Locate the cell with the specified text and output its (X, Y) center coordinate. 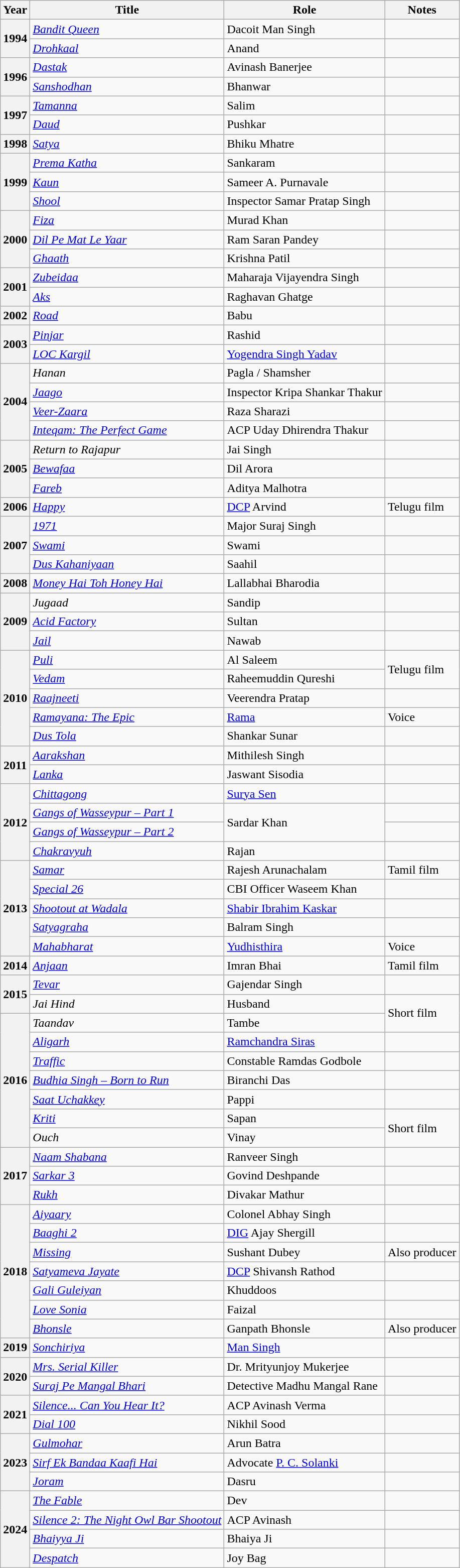
Dastak (127, 67)
Bewafaa (127, 468)
Pinjar (127, 335)
Al Saleem (305, 660)
Dil Pe Mat Le Yaar (127, 239)
Shabir Ibrahim Kaskar (305, 908)
Money Hai Toh Honey Hai (127, 583)
2009 (15, 622)
Murad Khan (305, 220)
Gangs of Wasseypur – Part 1 (127, 812)
2011 (15, 765)
Role (305, 10)
Nikhil Sood (305, 1424)
Anand (305, 48)
Sankaram (305, 163)
Tevar (127, 985)
2018 (15, 1271)
Major Suraj Singh (305, 526)
Jaswant Sisodia (305, 774)
Pushkar (305, 125)
Veerendra Pratap (305, 698)
Jai Hind (127, 1004)
Inspector Samar Pratap Singh (305, 201)
Bhanwar (305, 86)
Joram (127, 1482)
Khuddoos (305, 1290)
Gajendar Singh (305, 985)
Krishna Patil (305, 259)
2014 (15, 966)
Kaun (127, 182)
Hanan (127, 373)
2016 (15, 1080)
2002 (15, 316)
Rajesh Arunachalam (305, 870)
2024 (15, 1529)
1999 (15, 182)
Yudhisthira (305, 946)
Saahil (305, 564)
Shootout at Wadala (127, 908)
1996 (15, 77)
Pappi (305, 1099)
Gali Guleiyan (127, 1290)
1994 (15, 39)
2003 (15, 344)
Jaago (127, 392)
Ouch (127, 1137)
Raajneeti (127, 698)
Detective Madhu Mangal Rane (305, 1386)
Notes (422, 10)
Aditya Malhotra (305, 488)
Bhiku Mhatre (305, 144)
Man Singh (305, 1348)
1971 (127, 526)
Chakravyuh (127, 851)
2007 (15, 545)
Sameer A. Purnavale (305, 182)
Maharaja Vijayendra Singh (305, 278)
Acid Factory (127, 622)
Rama (305, 717)
Sanshodhan (127, 86)
Gulmohar (127, 1443)
Salim (305, 105)
Ranveer Singh (305, 1156)
Road (127, 316)
Traffic (127, 1061)
Daud (127, 125)
The Fable (127, 1501)
Nawab (305, 641)
Ramayana: The Epic (127, 717)
Raghavan Ghatge (305, 297)
ACP Avinash (305, 1520)
Shankar Sunar (305, 736)
Special 26 (127, 889)
Rajan (305, 851)
2005 (15, 468)
Sirf Ek Bandaa Kaafi Hai (127, 1463)
Saat Uchakkey (127, 1099)
Prema Katha (127, 163)
Drohkaal (127, 48)
Vinay (305, 1137)
Jai Singh (305, 449)
2021 (15, 1414)
Rukh (127, 1195)
Divakar Mathur (305, 1195)
DIG Ajay Shergill (305, 1233)
Veer-Zaara (127, 411)
Happy (127, 507)
Silence 2: The Night Owl Bar Shootout (127, 1520)
Aiyaary (127, 1214)
Dil Arora (305, 468)
Ram Saran Pandey (305, 239)
Satyameva Jayate (127, 1271)
Sushant Dubey (305, 1252)
Surya Sen (305, 793)
Satyagraha (127, 927)
2023 (15, 1462)
2006 (15, 507)
Silence... Can You Hear It? (127, 1405)
Sandip (305, 602)
DCP Arvind (305, 507)
Missing (127, 1252)
Avinash Banerjee (305, 67)
Aligarh (127, 1042)
Pagla / Shamsher (305, 373)
Sardar Khan (305, 822)
Arun Batra (305, 1443)
Imran Bhai (305, 966)
Mahabharat (127, 946)
Joy Bag (305, 1558)
DCP Shivansh Rathod (305, 1271)
1998 (15, 144)
Rashid (305, 335)
Advocate P. C. Solanki (305, 1463)
Return to Rajapur (127, 449)
Chittagong (127, 793)
Fiza (127, 220)
Govind Deshpande (305, 1176)
2012 (15, 822)
Faizal (305, 1309)
Balram Singh (305, 927)
Sarkar 3 (127, 1176)
Constable Ramdas Godbole (305, 1061)
Shool (127, 201)
ACP Uday Dhirendra Thakur (305, 430)
Budhia Singh – Born to Run (127, 1080)
2019 (15, 1348)
Ramchandra Siras (305, 1042)
Taandav (127, 1023)
Gangs of Wasseypur – Part 2 (127, 831)
2013 (15, 908)
Dus Kahaniyaan (127, 564)
Naam Shabana (127, 1156)
Tamanna (127, 105)
Jail (127, 641)
Dev (305, 1501)
Mithilesh Singh (305, 755)
Zubeidaa (127, 278)
2008 (15, 583)
2000 (15, 239)
Dus Tola (127, 736)
2010 (15, 698)
Dr. Mrityunjoy Mukerjee (305, 1367)
Mrs. Serial Killer (127, 1367)
2015 (15, 994)
Title (127, 10)
Dial 100 (127, 1424)
Lanka (127, 774)
CBI Officer Waseem Khan (305, 889)
Bhaiya Ji (305, 1539)
2020 (15, 1376)
2004 (15, 402)
Husband (305, 1004)
LOC Kargil (127, 354)
Puli (127, 660)
Sonchiriya (127, 1348)
Biranchi Das (305, 1080)
Colonel Abhay Singh (305, 1214)
1997 (15, 115)
Bhaiyya Ji (127, 1539)
Raheemuddin Qureshi (305, 679)
Dasru (305, 1482)
Samar (127, 870)
Despatch (127, 1558)
Bandit Queen (127, 29)
Sapan (305, 1118)
Love Sonia (127, 1309)
Tambe (305, 1023)
Anjaan (127, 966)
Yogendra Singh Yadav (305, 354)
Raza Sharazi (305, 411)
Ganpath Bhonsle (305, 1329)
Suraj Pe Mangal Bhari (127, 1386)
Baaghi 2 (127, 1233)
Vedam (127, 679)
Kriti (127, 1118)
Inteqam: The Perfect Game (127, 430)
Fareb (127, 488)
Ghaath (127, 259)
Dacoit Man Singh (305, 29)
Sultan (305, 622)
ACP Avinash Verma (305, 1405)
Aks (127, 297)
Inspector Kripa Shankar Thakur (305, 392)
Satya (127, 144)
2017 (15, 1175)
Aarakshan (127, 755)
Bhonsle (127, 1329)
Lallabhai Bharodia (305, 583)
2001 (15, 287)
Jugaad (127, 602)
Year (15, 10)
Babu (305, 316)
